Output the [X, Y] coordinate of the center of the cell containing the given text.  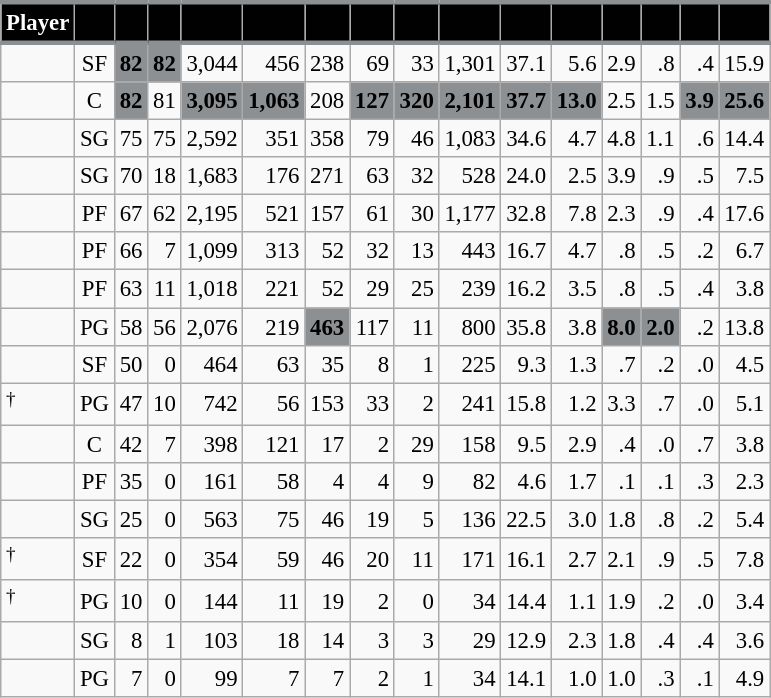
171 [470, 559]
34.6 [526, 139]
5.6 [576, 62]
15.9 [744, 62]
2.0 [660, 327]
3,044 [212, 62]
800 [470, 327]
47 [130, 404]
2.7 [576, 559]
157 [328, 214]
4.9 [744, 679]
16.7 [526, 251]
8.0 [622, 327]
563 [212, 519]
14 [328, 641]
464 [212, 364]
1,301 [470, 62]
50 [130, 364]
136 [470, 519]
742 [212, 404]
221 [274, 289]
9 [416, 482]
3.4 [744, 601]
9.3 [526, 364]
69 [372, 62]
37.7 [526, 101]
5.4 [744, 519]
1.3 [576, 364]
1.5 [660, 101]
13 [416, 251]
32.8 [526, 214]
2,076 [212, 327]
521 [274, 214]
103 [212, 641]
22 [130, 559]
2,195 [212, 214]
158 [470, 444]
13.0 [576, 101]
528 [470, 176]
6.7 [744, 251]
14.1 [526, 679]
66 [130, 251]
313 [274, 251]
2,592 [212, 139]
Player [38, 22]
16.2 [526, 289]
4.6 [526, 482]
1.2 [576, 404]
81 [164, 101]
59 [274, 559]
3.5 [576, 289]
117 [372, 327]
67 [130, 214]
161 [212, 482]
1,683 [212, 176]
3.0 [576, 519]
443 [470, 251]
61 [372, 214]
320 [416, 101]
2.1 [622, 559]
1,099 [212, 251]
144 [212, 601]
4.8 [622, 139]
17.6 [744, 214]
9.5 [526, 444]
1.9 [622, 601]
35.8 [526, 327]
24.0 [526, 176]
271 [328, 176]
17 [328, 444]
62 [164, 214]
3.3 [622, 404]
.6 [700, 139]
354 [212, 559]
456 [274, 62]
3.6 [744, 641]
1.7 [576, 482]
12.9 [526, 641]
351 [274, 139]
5.1 [744, 404]
1,177 [470, 214]
25.6 [744, 101]
4.5 [744, 364]
42 [130, 444]
127 [372, 101]
153 [328, 404]
358 [328, 139]
70 [130, 176]
1,018 [212, 289]
121 [274, 444]
176 [274, 176]
7.5 [744, 176]
16.1 [526, 559]
208 [328, 101]
225 [470, 364]
239 [470, 289]
15.8 [526, 404]
1,063 [274, 101]
30 [416, 214]
22.5 [526, 519]
238 [328, 62]
20 [372, 559]
463 [328, 327]
241 [470, 404]
398 [212, 444]
99 [212, 679]
219 [274, 327]
1,083 [470, 139]
13.8 [744, 327]
3,095 [212, 101]
2,101 [470, 101]
79 [372, 139]
37.1 [526, 62]
5 [416, 519]
